Pinpoint the cell where the given text exists, returning its [X, Y] midpoint coordinate. 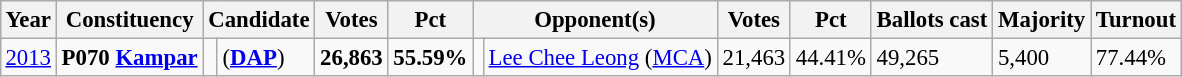
P070 Kampar [130, 57]
Candidate [259, 20]
Majority [1042, 20]
44.41% [830, 57]
5,400 [1042, 57]
Constituency [130, 20]
Turnout [1136, 20]
21,463 [754, 57]
Ballots cast [932, 20]
Lee Chee Leong (MCA) [600, 57]
49,265 [932, 57]
Opponent(s) [596, 20]
26,863 [352, 57]
(DAP) [266, 57]
77.44% [1136, 57]
2013 [28, 57]
Year [28, 20]
55.59% [430, 57]
